For the text-containing cell, return its midpoint in [X, Y] coordinate format. 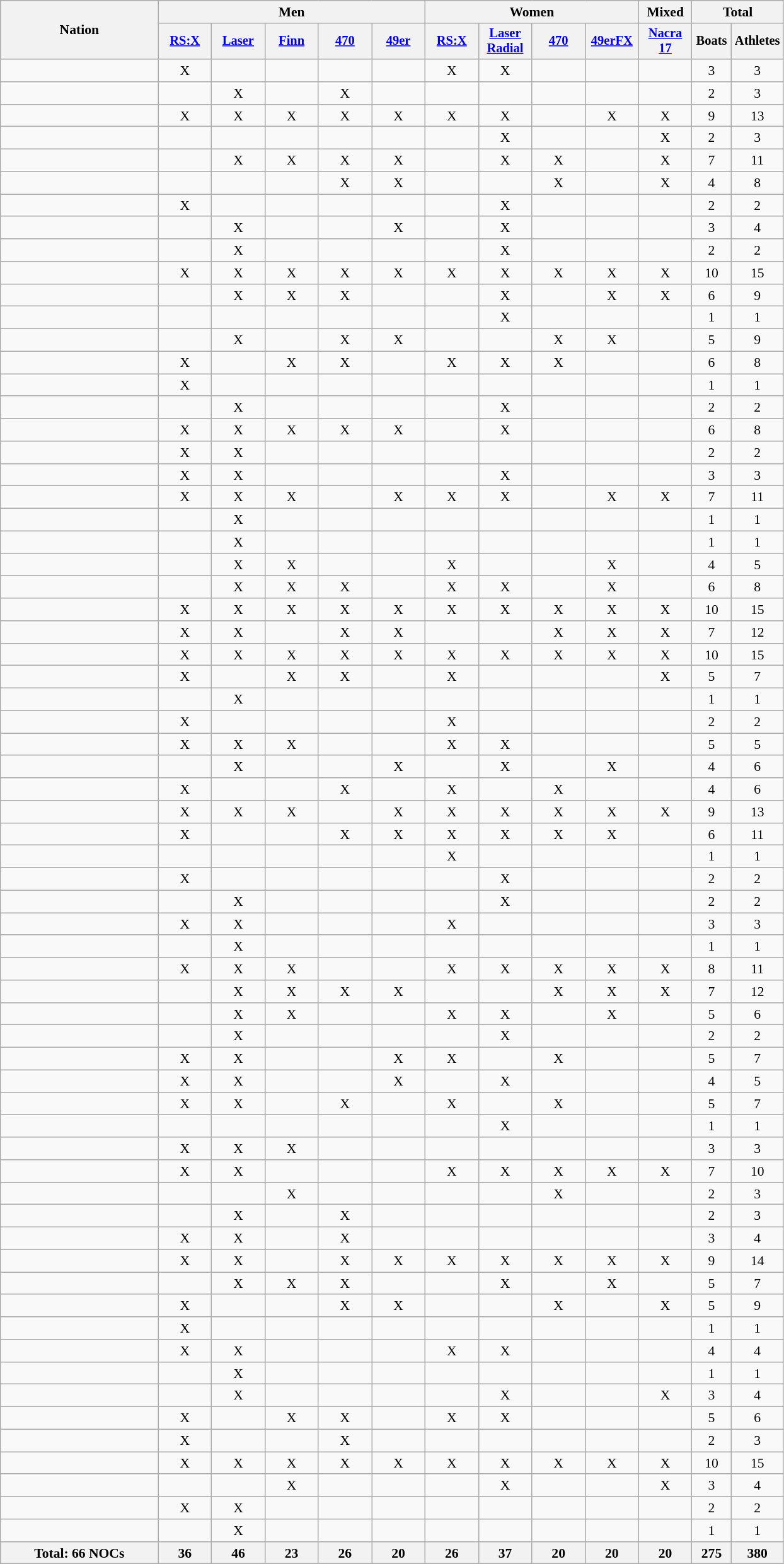
Boats [712, 42]
Laser [238, 42]
Men [292, 12]
Mixed [666, 12]
49erFX [611, 42]
Laser Radial [505, 42]
Nacra 17 [666, 42]
Athletes [758, 42]
49er [398, 42]
Women [532, 12]
Total [737, 12]
Nation [79, 30]
Finn [291, 42]
14 [758, 1261]
